Detect which cell encompasses the target text, then output its (x, y) center coordinate. 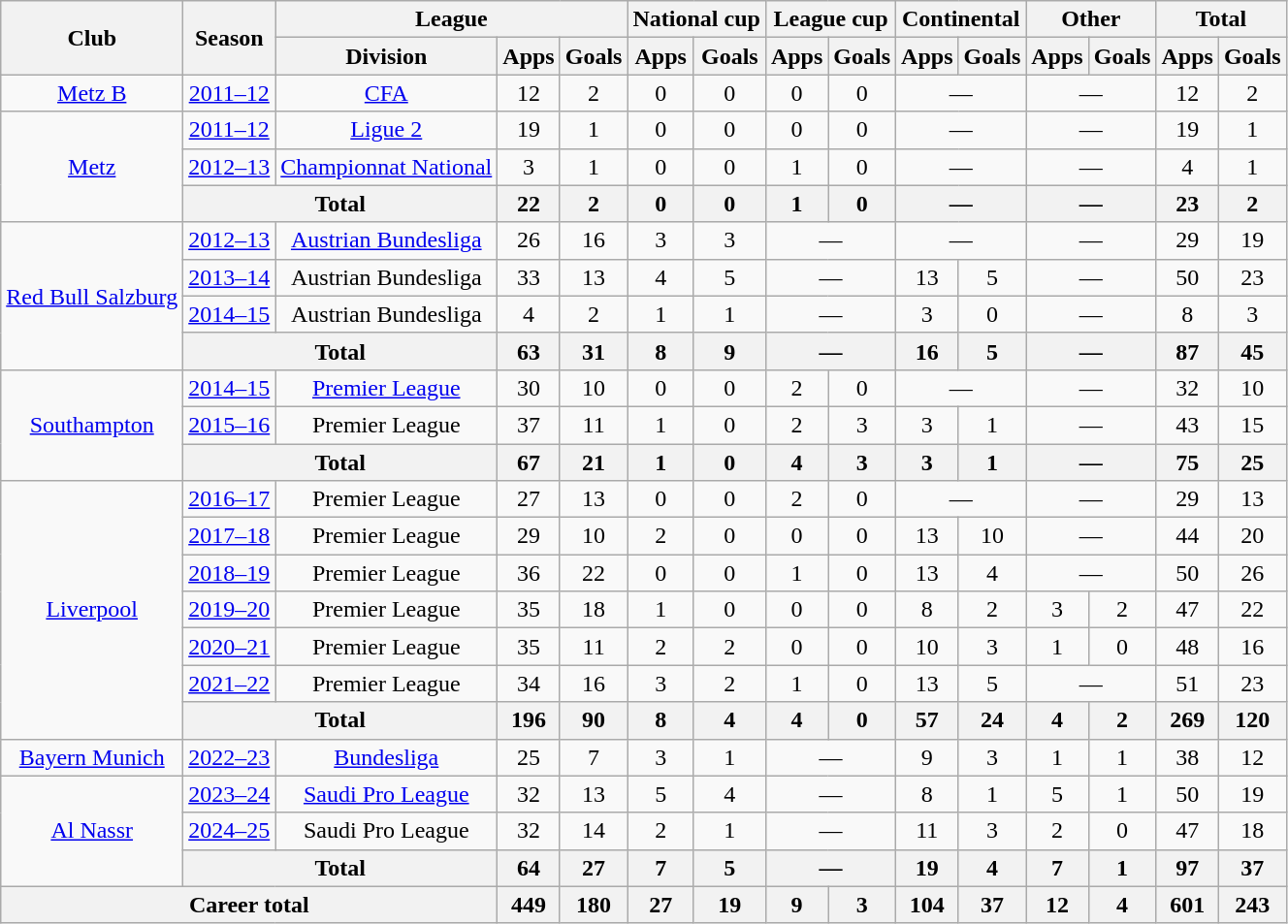
243 (1252, 905)
2022–23 (229, 757)
Continental (961, 19)
Championnat National (386, 167)
64 (529, 868)
Ligue 2 (386, 130)
48 (1187, 647)
CFA (386, 93)
League cup (830, 19)
League (452, 19)
44 (1187, 536)
2021–22 (229, 684)
2016–17 (229, 499)
180 (594, 905)
2020–21 (229, 647)
51 (1187, 684)
120 (1252, 720)
2015–16 (229, 425)
Division (386, 56)
14 (594, 831)
Liverpool (92, 610)
36 (529, 573)
63 (529, 351)
38 (1187, 757)
2017–18 (229, 536)
33 (529, 277)
Red Bull Salzburg (92, 296)
Other (1091, 19)
Club (92, 38)
2023–24 (229, 794)
National cup (696, 19)
104 (927, 905)
31 (594, 351)
75 (1187, 462)
57 (927, 720)
269 (1187, 720)
2013–14 (229, 277)
Metz (92, 167)
30 (529, 388)
97 (1187, 868)
45 (1252, 351)
Bayern Munich (92, 757)
2019–20 (229, 610)
87 (1187, 351)
196 (529, 720)
67 (529, 462)
15 (1252, 425)
601 (1187, 905)
2024–25 (229, 831)
43 (1187, 425)
Southampton (92, 425)
20 (1252, 536)
Career total (249, 905)
2018–19 (229, 573)
449 (529, 905)
90 (594, 720)
Metz B (92, 93)
Season (229, 38)
Bundesliga (386, 757)
34 (529, 684)
24 (992, 720)
Al Nassr (92, 831)
21 (594, 462)
